Determine the (X, Y) coordinate at the center of the cell enclosing the given text.  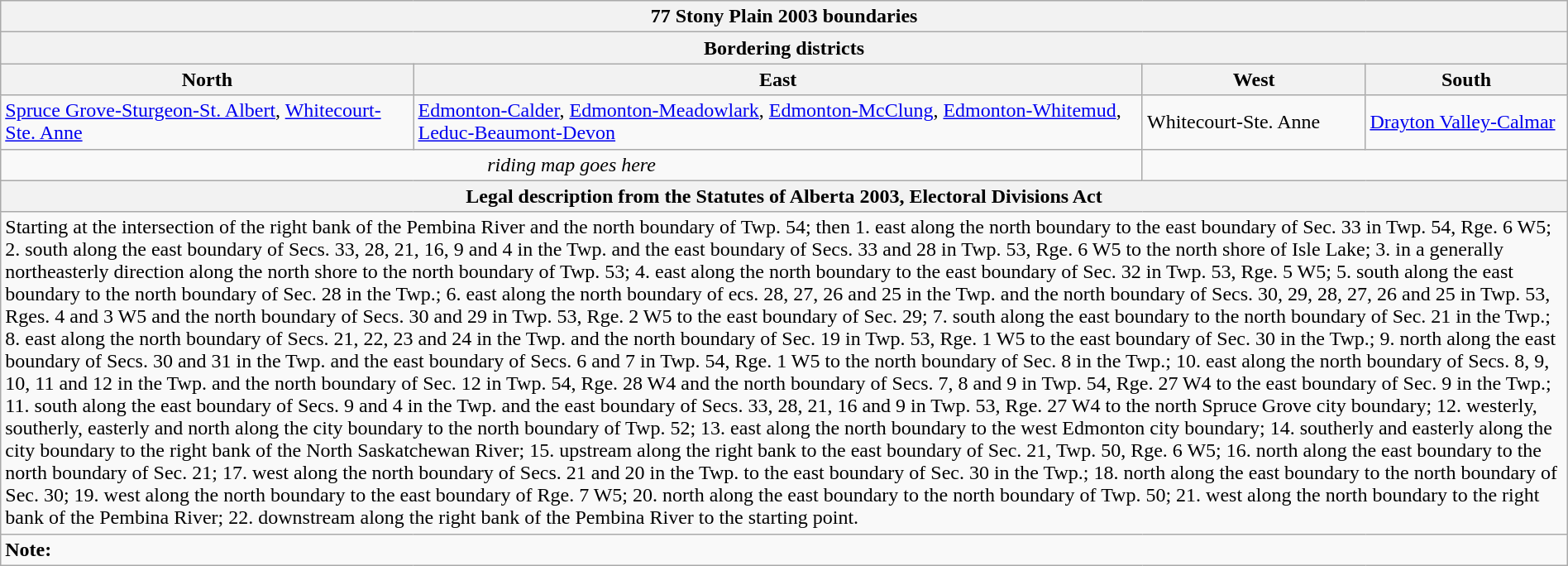
77 Stony Plain 2003 boundaries (784, 17)
North (207, 79)
Note: (784, 549)
West (1254, 79)
Drayton Valley-Calmar (1466, 122)
Bordering districts (784, 48)
Whitecourt-Ste. Anne (1254, 122)
Spruce Grove-Sturgeon-St. Albert, Whitecourt-Ste. Anne (207, 122)
Edmonton-Calder, Edmonton-Meadowlark, Edmonton-McClung, Edmonton-Whitemud, Leduc-Beaumont-Devon (777, 122)
riding map goes here (572, 165)
East (777, 79)
South (1466, 79)
Legal description from the Statutes of Alberta 2003, Electoral Divisions Act (784, 196)
